From the cell containing the given text, extract its center point as (x, y) coordinate. 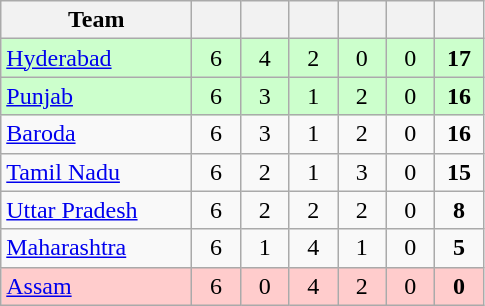
17 (460, 58)
Assam (96, 286)
Uttar Pradesh (96, 210)
Maharashtra (96, 248)
8 (460, 210)
Hyderabad (96, 58)
15 (460, 172)
Punjab (96, 96)
Tamil Nadu (96, 172)
Baroda (96, 134)
Team (96, 20)
5 (460, 248)
